Determine the (X, Y) coordinate at the center of the cell enclosing the given text.  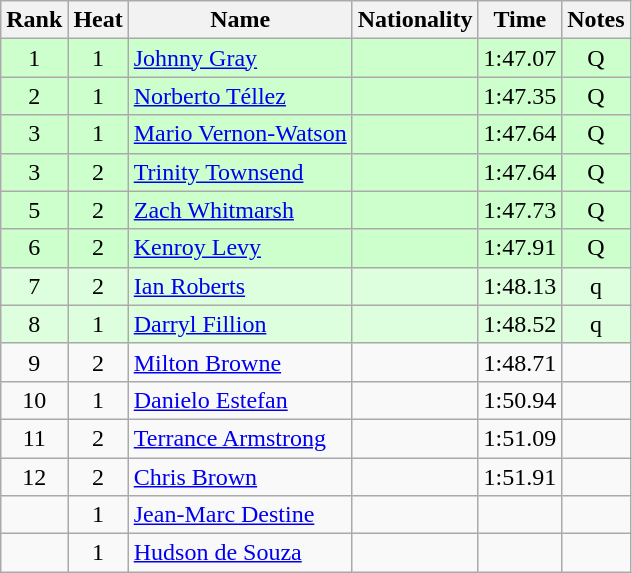
Rank (34, 20)
1:47.35 (520, 96)
1:48.52 (520, 324)
Darryl Fillion (240, 324)
1:51.09 (520, 438)
1:51.91 (520, 477)
Heat (98, 20)
Nationality (415, 20)
Zach Whitmarsh (240, 210)
10 (34, 400)
Terrance Armstrong (240, 438)
Name (240, 20)
Kenroy Levy (240, 248)
9 (34, 362)
1:47.07 (520, 58)
Ian Roberts (240, 286)
1:48.13 (520, 286)
Time (520, 20)
8 (34, 324)
Norberto Téllez (240, 96)
7 (34, 286)
Hudson de Souza (240, 553)
1:47.73 (520, 210)
Chris Brown (240, 477)
Jean-Marc Destine (240, 515)
12 (34, 477)
Milton Browne (240, 362)
1:47.91 (520, 248)
1:48.71 (520, 362)
Danielo Estefan (240, 400)
11 (34, 438)
5 (34, 210)
Trinity Townsend (240, 172)
Johnny Gray (240, 58)
6 (34, 248)
Mario Vernon-Watson (240, 134)
Notes (596, 20)
1:50.94 (520, 400)
